Locate the cell with the specified text and output its [x, y] center coordinate. 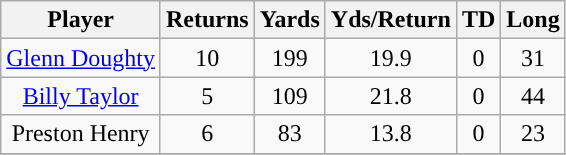
199 [290, 58]
TD [478, 20]
23 [533, 134]
10 [207, 58]
Returns [207, 20]
Billy Taylor [81, 96]
83 [290, 134]
Player [81, 20]
21.8 [390, 96]
13.8 [390, 134]
109 [290, 96]
5 [207, 96]
44 [533, 96]
Yds/Return [390, 20]
6 [207, 134]
Preston Henry [81, 134]
Long [533, 20]
Glenn Doughty [81, 58]
Yards [290, 20]
31 [533, 58]
19.9 [390, 58]
